Extract the (X, Y) coordinate from the center of the cell holding the provided text.  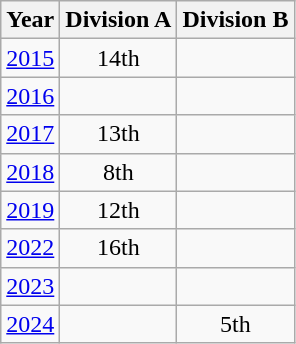
2017 (30, 134)
2024 (30, 324)
13th (118, 134)
2018 (30, 172)
2022 (30, 248)
2016 (30, 96)
16th (118, 248)
14th (118, 58)
2023 (30, 286)
Year (30, 20)
Division B (236, 20)
12th (118, 210)
5th (236, 324)
2015 (30, 58)
8th (118, 172)
Division A (118, 20)
2019 (30, 210)
